From the cell containing the given text, extract its center point as [X, Y] coordinate. 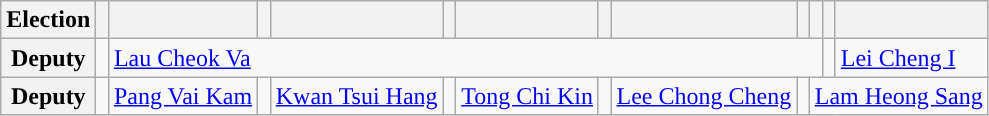
Pang Vai Kam [182, 96]
Election [48, 20]
Tong Chi Kin [528, 96]
Lam Heong Sang [898, 96]
Lei Cheng I [912, 58]
Lee Chong Cheng [704, 96]
Kwan Tsui Hang [356, 96]
Lau Cheok Va [465, 58]
